For the text-containing cell, return its midpoint in [X, Y] coordinate format. 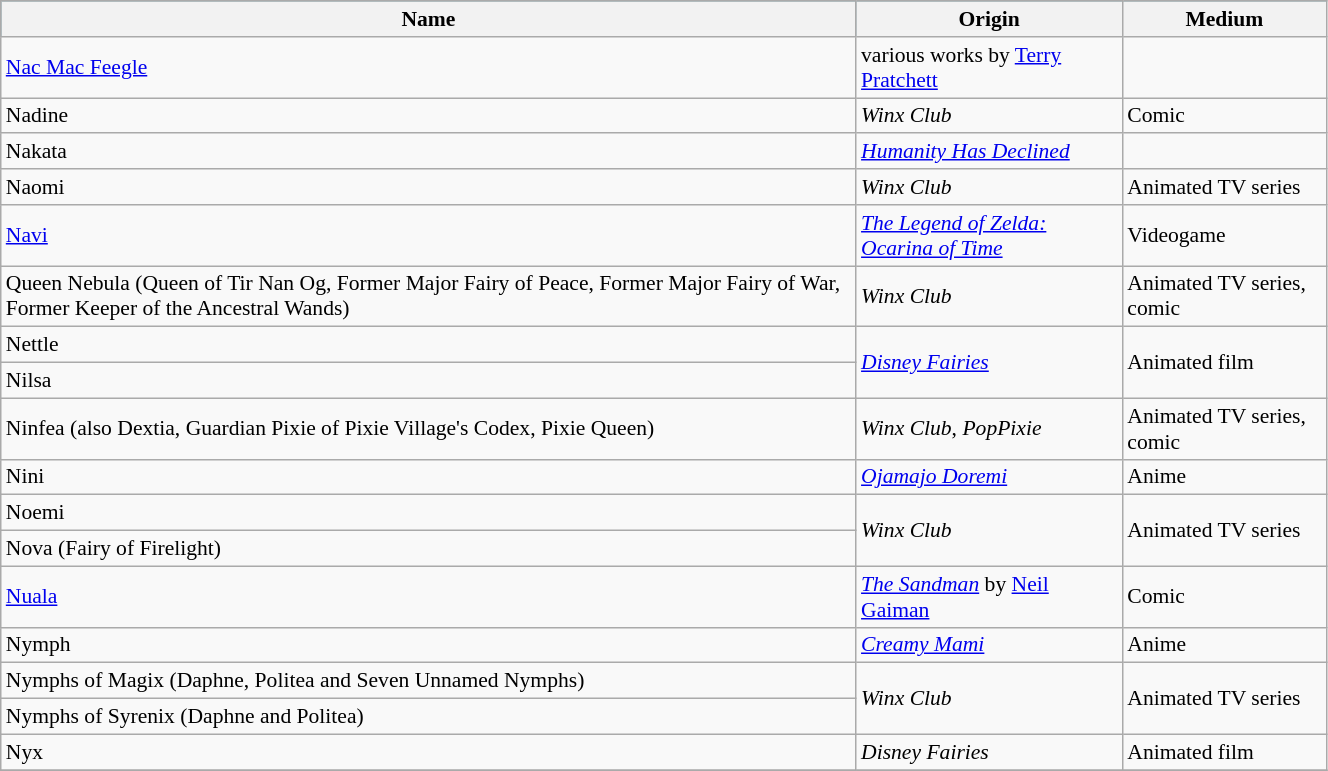
Nymphs of Syrenix (Daphne and Politea) [428, 717]
Winx Club, PopPixie [989, 428]
Noemi [428, 513]
Nymphs of Magix (Daphne, Politea and Seven Unnamed Nymphs) [428, 681]
Nyx [428, 752]
Ojamajo Doremi [989, 477]
Nuala [428, 596]
Nilsa [428, 381]
Navi [428, 236]
Nettle [428, 345]
Humanity Has Declined [989, 152]
Nymph [428, 645]
Nadine [428, 116]
Queen Nebula (Queen of Tir Nan Og, Former Major Fairy of Peace, Former Major Fairy of War, Former Keeper of the Ancestral Wands) [428, 296]
Origin [989, 19]
Nac Mac Feegle [428, 68]
Ninfea (also Dextia, Guardian Pixie of Pixie Village's Codex, Pixie Queen) [428, 428]
Naomi [428, 187]
Nini [428, 477]
Medium [1224, 19]
The Sandman by Neil Gaiman [989, 596]
various works by Terry Pratchett [989, 68]
Nakata [428, 152]
The Legend of Zelda: Ocarina of Time [989, 236]
Nova (Fairy of Firelight) [428, 549]
Videogame [1224, 236]
Name [428, 19]
Creamy Mami [989, 645]
